Determine the (x, y) coordinate at the center of the cell enclosing the given text.  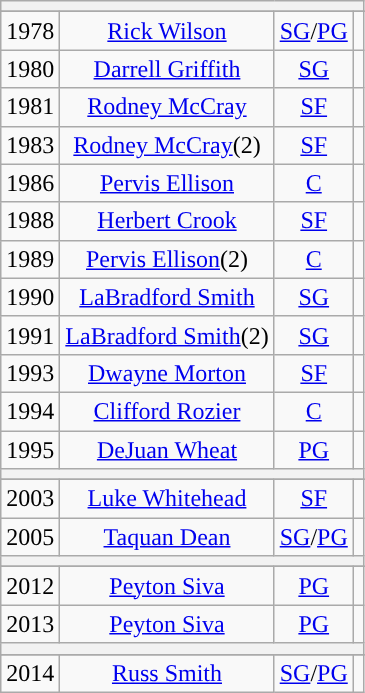
1986 (30, 183)
DeJuan Wheat (167, 449)
1981 (30, 107)
1978 (30, 31)
LaBradford Smith (167, 297)
1989 (30, 259)
2014 (30, 673)
1983 (30, 145)
Rick Wilson (167, 31)
2013 (30, 624)
2003 (30, 499)
Rodney McCray(2) (167, 145)
1988 (30, 221)
Taquan Dean (167, 537)
1991 (30, 335)
Luke Whitehead (167, 499)
Darrell Griffith (167, 69)
Russ Smith (167, 673)
Pervis Ellison (167, 183)
Rodney McCray (167, 107)
Pervis Ellison(2) (167, 259)
Herbert Crook (167, 221)
1994 (30, 411)
1990 (30, 297)
2012 (30, 586)
Dwayne Morton (167, 373)
1995 (30, 449)
LaBradford Smith(2) (167, 335)
1980 (30, 69)
1993 (30, 373)
Clifford Rozier (167, 411)
2005 (30, 537)
